Return the [X, Y] coordinate for the center point of the cell that contains the specified text.  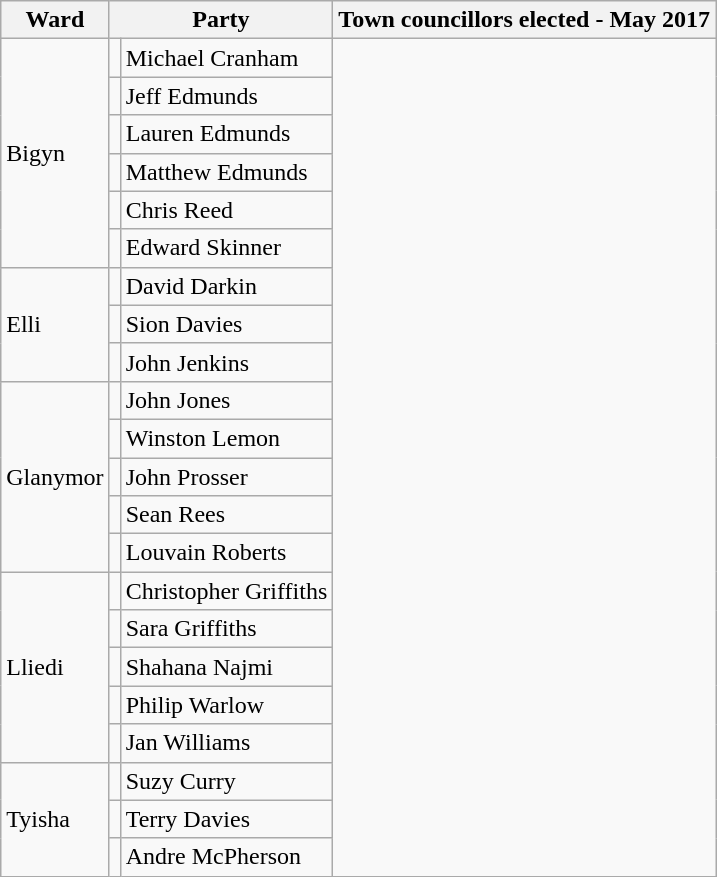
Matthew Edmunds [226, 172]
Louvain Roberts [226, 553]
Lliedi [55, 667]
Party [221, 20]
Sara Griffiths [226, 629]
Shahana Najmi [226, 667]
Andre McPherson [226, 857]
Christopher Griffiths [226, 591]
Elli [55, 324]
John Prosser [226, 477]
Philip Warlow [226, 705]
Chris Reed [226, 210]
Edward Skinner [226, 248]
Michael Cranham [226, 58]
Ward [55, 20]
Tyisha [55, 819]
Jeff Edmunds [226, 96]
Suzy Curry [226, 781]
Winston Lemon [226, 438]
Glanymor [55, 476]
John Jones [226, 400]
Terry Davies [226, 819]
Jan Williams [226, 743]
Lauren Edmunds [226, 134]
Town councillors elected - May 2017 [524, 20]
Bigyn [55, 153]
Sion Davies [226, 324]
Sean Rees [226, 515]
David Darkin [226, 286]
John Jenkins [226, 362]
